For the text-containing cell, return its midpoint in (X, Y) coordinate format. 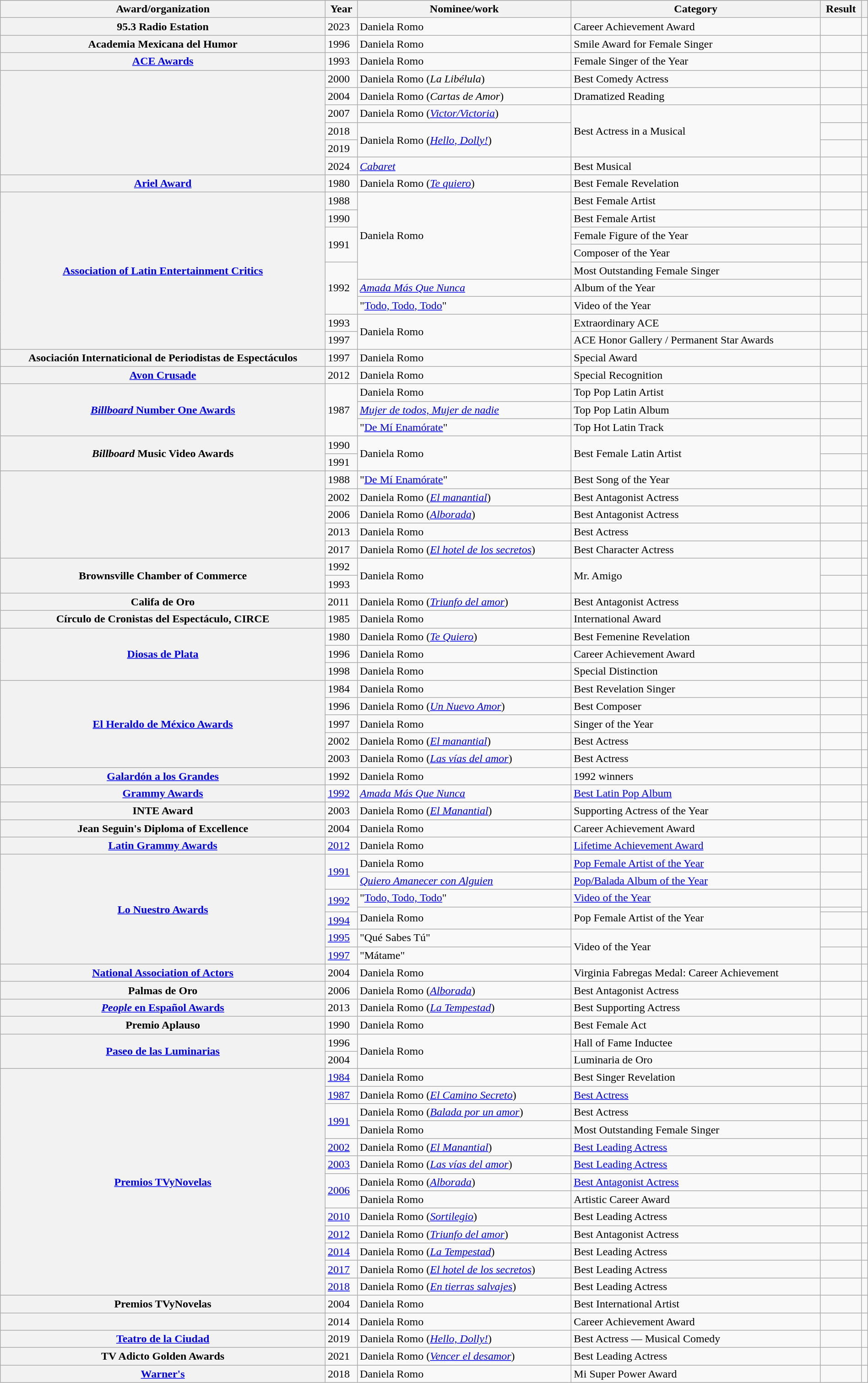
1985 (341, 619)
Daniela Romo (El Camino Secreto) (464, 1095)
Best Female Revelation (696, 183)
"Qué Sabes Tú" (464, 938)
Special Award (696, 358)
Album of the Year (696, 288)
Extraordinary ACE (696, 323)
Award/organization (163, 9)
Avon Crusade (163, 375)
Nominee/work (464, 9)
International Award (696, 619)
Special Distinction (696, 671)
ACE Awards (163, 61)
Special Recognition (696, 375)
National Association of Actors (163, 973)
Galardón a los Grandes (163, 776)
2000 (341, 79)
Top Pop Latin Artist (696, 392)
Ariel Award (163, 183)
Composer of the Year (696, 253)
Best Character Actress (696, 550)
Daniela Romo (Sortilegio) (464, 1217)
Best Comedy Actress (696, 79)
El Heraldo de México Awards (163, 724)
Asociación Internaticional de Periodistas de Espectáculos (163, 358)
Mi Super Power Award (696, 1374)
INTE Award (163, 811)
Warner's (163, 1374)
Best Song of the Year (696, 479)
Daniela Romo (Te Quiero) (464, 637)
Artistic Career Award (696, 1199)
Category (696, 9)
Lifetime Achievement Award (696, 846)
Hall of Fame Inductee (696, 1043)
Best Composer (696, 706)
ACE Honor Gallery / Permanent Star Awards (696, 340)
Billboard Number One Awards (163, 410)
Lo Nuestro Awards (163, 909)
Smile Award for Female Singer (696, 44)
Daniela Romo (Victor/Victoria) (464, 114)
Best Singer Revelation (696, 1078)
Cabaret (464, 166)
Best Musical (696, 166)
2011 (341, 602)
Best Female Latin Artist (696, 453)
Virginia Fabregas Medal: Career Achievement (696, 973)
Top Hot Latin Track (696, 427)
Mujer de todos, Mujer de nadie (464, 410)
Association of Latin Entertainment Critics (163, 270)
Best Actress — Musical Comedy (696, 1339)
1992 winners (696, 776)
Califa de Oro (163, 602)
95.3 Radio Estation (163, 27)
Mr. Amigo (696, 576)
Premio Aplauso (163, 1025)
Best Supporting Actress (696, 1007)
2023 (341, 27)
Result (841, 9)
Billboard Music Video Awards (163, 453)
Daniela Romo (Vencer el desamor) (464, 1356)
2007 (341, 114)
Academia Mexicana del Humor (163, 44)
Círculo de Cronistas del Espectáculo, CIRCE (163, 619)
2021 (341, 1356)
1994 (341, 920)
Best International Artist (696, 1304)
TV Adicto Golden Awards (163, 1356)
Best Female Act (696, 1025)
Daniela Romo (La Libélula) (464, 79)
2010 (341, 1217)
2024 (341, 166)
Teatro de la Ciudad (163, 1339)
Best Actress in a Musical (696, 131)
Palmas de Oro (163, 990)
Daniela Romo (Balada por un amor) (464, 1112)
Top Pop Latin Album (696, 410)
Quiero Amanecer con Alguien (464, 881)
Best Femenine Revelation (696, 637)
Supporting Actress of the Year (696, 811)
People en Español Awards (163, 1007)
Diosas de Plata (163, 654)
Luminaria de Oro (696, 1060)
Latin Grammy Awards (163, 846)
Grammy Awards (163, 794)
"Mátame" (464, 955)
Best Latin Pop Album (696, 794)
Pop/Balada Album of the Year (696, 881)
Dramatized Reading (696, 96)
Daniela Romo (Un Nuevo Amor) (464, 706)
Female Figure of the Year (696, 236)
1998 (341, 671)
Paseo de las Luminarias (163, 1051)
1995 (341, 938)
Best Revelation Singer (696, 689)
Daniela Romo (Cartas de Amor) (464, 96)
Daniela Romo (Te quiero) (464, 183)
Female Singer of the Year (696, 61)
Jean Seguin's Diploma of Excellence (163, 828)
Singer of the Year (696, 724)
Brownsville Chamber of Commerce (163, 576)
Daniela Romo (En tierras salvajes) (464, 1286)
Year (341, 9)
